Provide the (x, y) coordinate of the cell's center where the given text is located.  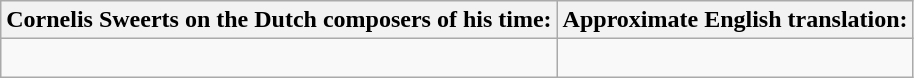
Approximate English translation: (735, 20)
Cornelis Sweerts on the Dutch composers of his time: (279, 20)
